Search for the cell housing the specified text and yield its (x, y) center coordinate. 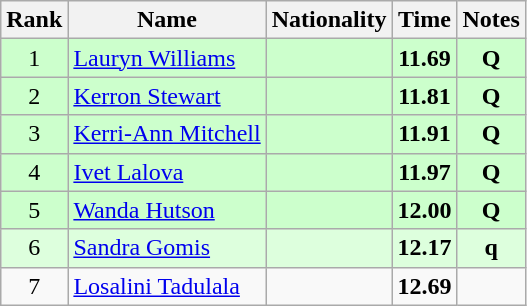
Rank (34, 20)
12.00 (424, 210)
6 (34, 248)
7 (34, 286)
11.91 (424, 134)
Notes (491, 20)
2 (34, 96)
Time (424, 20)
12.69 (424, 286)
11.81 (424, 96)
q (491, 248)
3 (34, 134)
11.97 (424, 172)
Wanda Hutson (167, 210)
4 (34, 172)
Sandra Gomis (167, 248)
Losalini Tadulala (167, 286)
Name (167, 20)
11.69 (424, 58)
Nationality (329, 20)
1 (34, 58)
5 (34, 210)
Ivet Lalova (167, 172)
Kerri-Ann Mitchell (167, 134)
Lauryn Williams (167, 58)
12.17 (424, 248)
Kerron Stewart (167, 96)
